Find where the given text appears and provide that cell's center as [X, Y] coordinate. 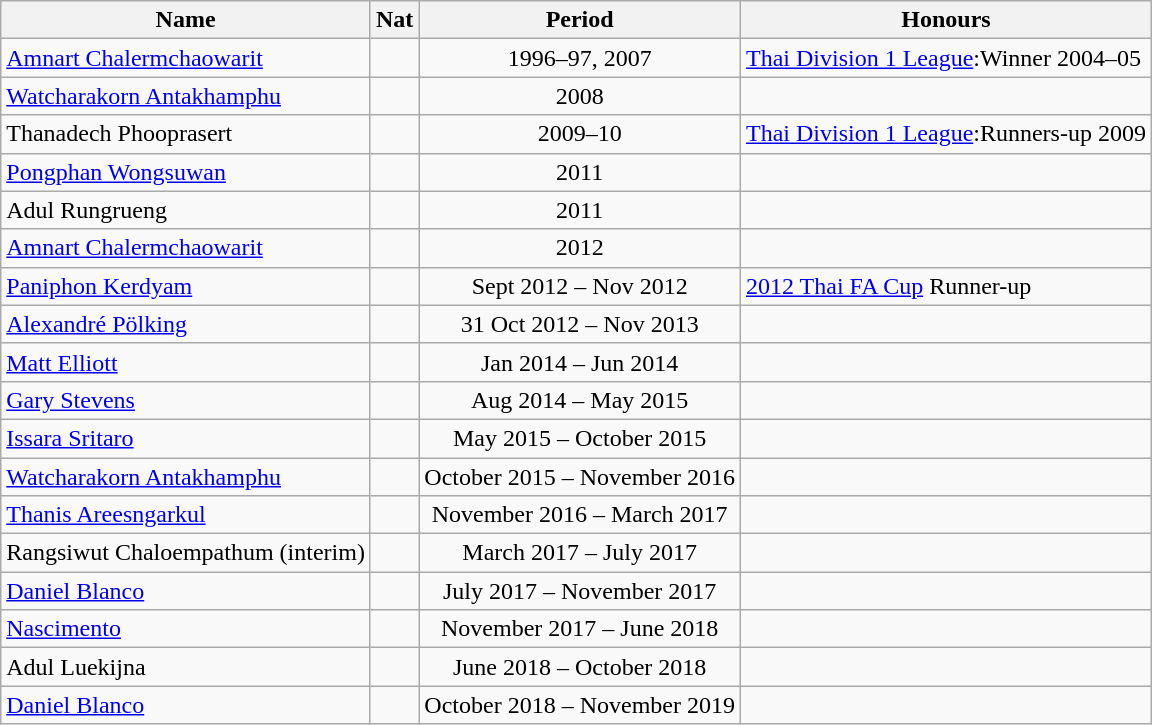
November 2016 – March 2017 [580, 515]
November 2017 – June 2018 [580, 629]
Thai Division 1 League:Runners-up 2009 [946, 134]
Issara Sritaro [186, 438]
Nascimento [186, 629]
Thanis Areesngarkul [186, 515]
Alexandré Pölking [186, 324]
Name [186, 20]
2012 [580, 248]
Nat [394, 20]
Honours [946, 20]
Sept 2012 – Nov 2012 [580, 286]
Matt Elliott [186, 362]
2009–10 [580, 134]
May 2015 – October 2015 [580, 438]
October 2018 – November 2019 [580, 705]
March 2017 – July 2017 [580, 553]
Aug 2014 – May 2015 [580, 400]
Adul Luekijna [186, 667]
Paniphon Kerdyam [186, 286]
1996–97, 2007 [580, 58]
October 2015 – November 2016 [580, 477]
Thanadech Phooprasert [186, 134]
Period [580, 20]
Rangsiwut Chaloempathum (interim) [186, 553]
Gary Stevens [186, 400]
Adul Rungrueng [186, 210]
2012 Thai FA Cup Runner-up [946, 286]
July 2017 – November 2017 [580, 591]
31 Oct 2012 – Nov 2013 [580, 324]
June 2018 – October 2018 [580, 667]
2008 [580, 96]
Thai Division 1 League:Winner 2004–05 [946, 58]
Jan 2014 – Jun 2014 [580, 362]
Pongphan Wongsuwan [186, 172]
